Search for the cell housing the specified text and yield its (X, Y) center coordinate. 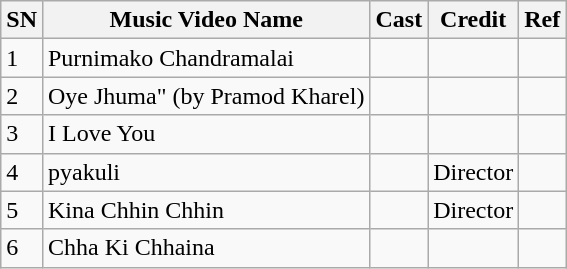
Ref (542, 20)
6 (22, 248)
Oye Jhuma" (by Pramod Kharel) (206, 96)
Purnimako Chandramalai (206, 58)
Kina Chhin Chhin (206, 210)
3 (22, 134)
SN (22, 20)
2 (22, 96)
4 (22, 172)
Chha Ki Chhaina (206, 248)
Music Video Name (206, 20)
pyakuli (206, 172)
1 (22, 58)
5 (22, 210)
Credit (474, 20)
Cast (399, 20)
I Love You (206, 134)
